For the text-containing cell, return its midpoint in (x, y) coordinate format. 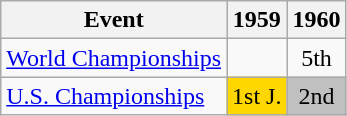
1959 (257, 20)
5th (316, 58)
U.S. Championships (114, 96)
World Championships (114, 58)
2nd (316, 96)
1st J. (257, 96)
1960 (316, 20)
Event (114, 20)
